For the text-containing cell, return its midpoint in (X, Y) coordinate format. 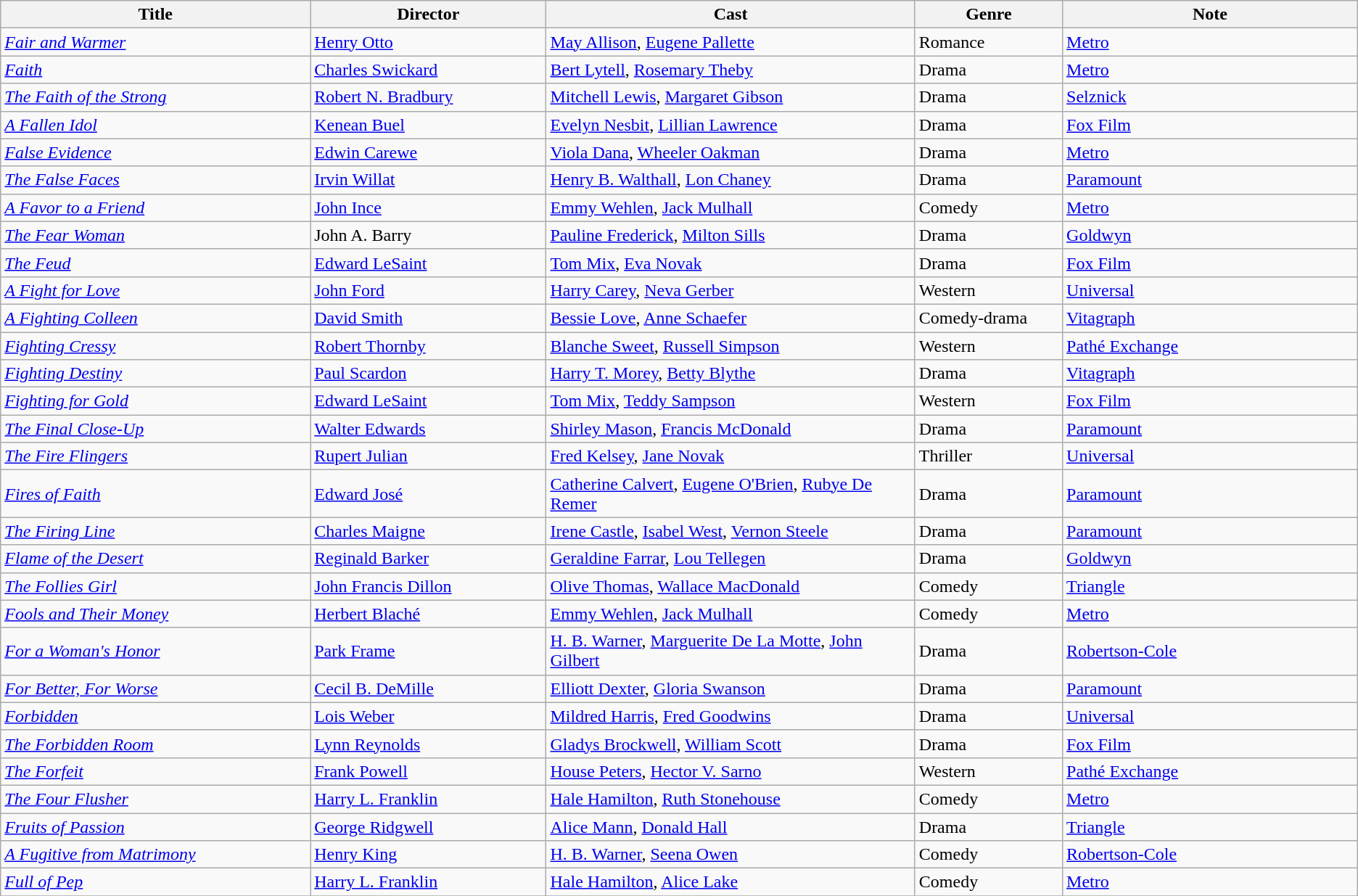
Harry Carey, Neva Gerber (731, 290)
Viola Dana, Wheeler Oakman (731, 152)
Thriller (988, 456)
For a Woman's Honor (155, 652)
Flame of the Desert (155, 559)
Cecil B. DeMille (428, 689)
The Feud (155, 263)
The Four Flusher (155, 799)
Fighting for Gold (155, 401)
Charles Maigne (428, 531)
Fools and Their Money (155, 614)
The Faith of the Strong (155, 97)
Shirley Mason, Francis McDonald (731, 429)
Mitchell Lewis, Margaret Gibson (731, 97)
The Final Close-Up (155, 429)
The Fear Woman (155, 235)
Olive Thomas, Wallace MacDonald (731, 586)
A Fallen Idol (155, 125)
Full of Pep (155, 882)
Robert N. Bradbury (428, 97)
A Fight for Love (155, 290)
Tom Mix, Eva Novak (731, 263)
A Fighting Colleen (155, 318)
The False Faces (155, 180)
Note (1210, 15)
Fair and Warmer (155, 42)
Evelyn Nesbit, Lillian Lawrence (731, 125)
Bert Lytell, Rosemary Theby (731, 70)
The Forfeit (155, 771)
H. B. Warner, Seena Owen (731, 855)
George Ridgwell (428, 826)
Edwin Carewe (428, 152)
Park Frame (428, 652)
Fighting Cressy (155, 346)
The Firing Line (155, 531)
Geraldine Farrar, Lou Tellegen (731, 559)
A Fugitive from Matrimony (155, 855)
Robert Thornby (428, 346)
Irene Castle, Isabel West, Vernon Steele (731, 531)
Catherine Calvert, Eugene O'Brien, Rubye De Remer (731, 493)
John A. Barry (428, 235)
Lois Weber (428, 716)
Frank Powell (428, 771)
Irvin Willat (428, 180)
Henry B. Walthall, Lon Chaney (731, 180)
Cast (731, 15)
Hale Hamilton, Alice Lake (731, 882)
John Ford (428, 290)
Henry King (428, 855)
Walter Edwards (428, 429)
Edward José (428, 493)
Romance (988, 42)
Selznick (1210, 97)
Blanche Sweet, Russell Simpson (731, 346)
Title (155, 15)
Gladys Brockwell, William Scott (731, 744)
May Allison, Eugene Pallette (731, 42)
Henry Otto (428, 42)
Faith (155, 70)
Elliott Dexter, Gloria Swanson (731, 689)
Fighting Destiny (155, 374)
Rupert Julian (428, 456)
Hale Hamilton, Ruth Stonehouse (731, 799)
Kenean Buel (428, 125)
John Francis Dillon (428, 586)
Genre (988, 15)
Tom Mix, Teddy Sampson (731, 401)
Forbidden (155, 716)
The Follies Girl (155, 586)
David Smith (428, 318)
Lynn Reynolds (428, 744)
Fires of Faith (155, 493)
Alice Mann, Donald Hall (731, 826)
Fruits of Passion (155, 826)
For Better, For Worse (155, 689)
Comedy-drama (988, 318)
Director (428, 15)
A Favor to a Friend (155, 207)
Pauline Frederick, Milton Sills (731, 235)
Charles Swickard (428, 70)
Fred Kelsey, Jane Novak (731, 456)
Reginald Barker (428, 559)
Paul Scardon (428, 374)
Bessie Love, Anne Schaefer (731, 318)
Herbert Blaché (428, 614)
H. B. Warner, Marguerite De La Motte, John Gilbert (731, 652)
John Ince (428, 207)
Mildred Harris, Fred Goodwins (731, 716)
House Peters, Hector V. Sarno (731, 771)
The Forbidden Room (155, 744)
The Fire Flingers (155, 456)
Harry T. Morey, Betty Blythe (731, 374)
False Evidence (155, 152)
